Return (x, y) of the center of cell containing provided text 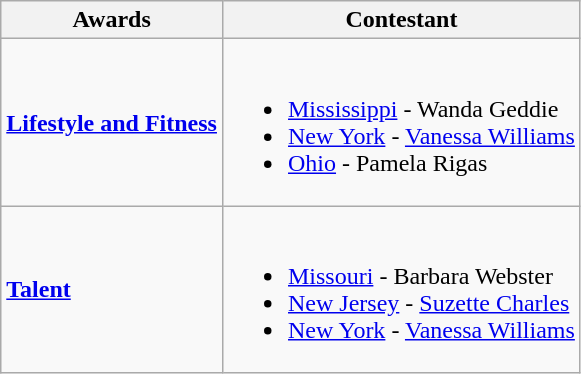
Lifestyle and Fitness (112, 122)
Contestant (401, 20)
Missouri - Barbara Webster New Jersey - Suzette Charles New York - Vanessa Williams (401, 290)
Talent (112, 290)
Awards (112, 20)
Mississippi - Wanda Geddie New York - Vanessa Williams Ohio - Pamela Rigas (401, 122)
